From the cell containing the given text, extract its center point as [X, Y] coordinate. 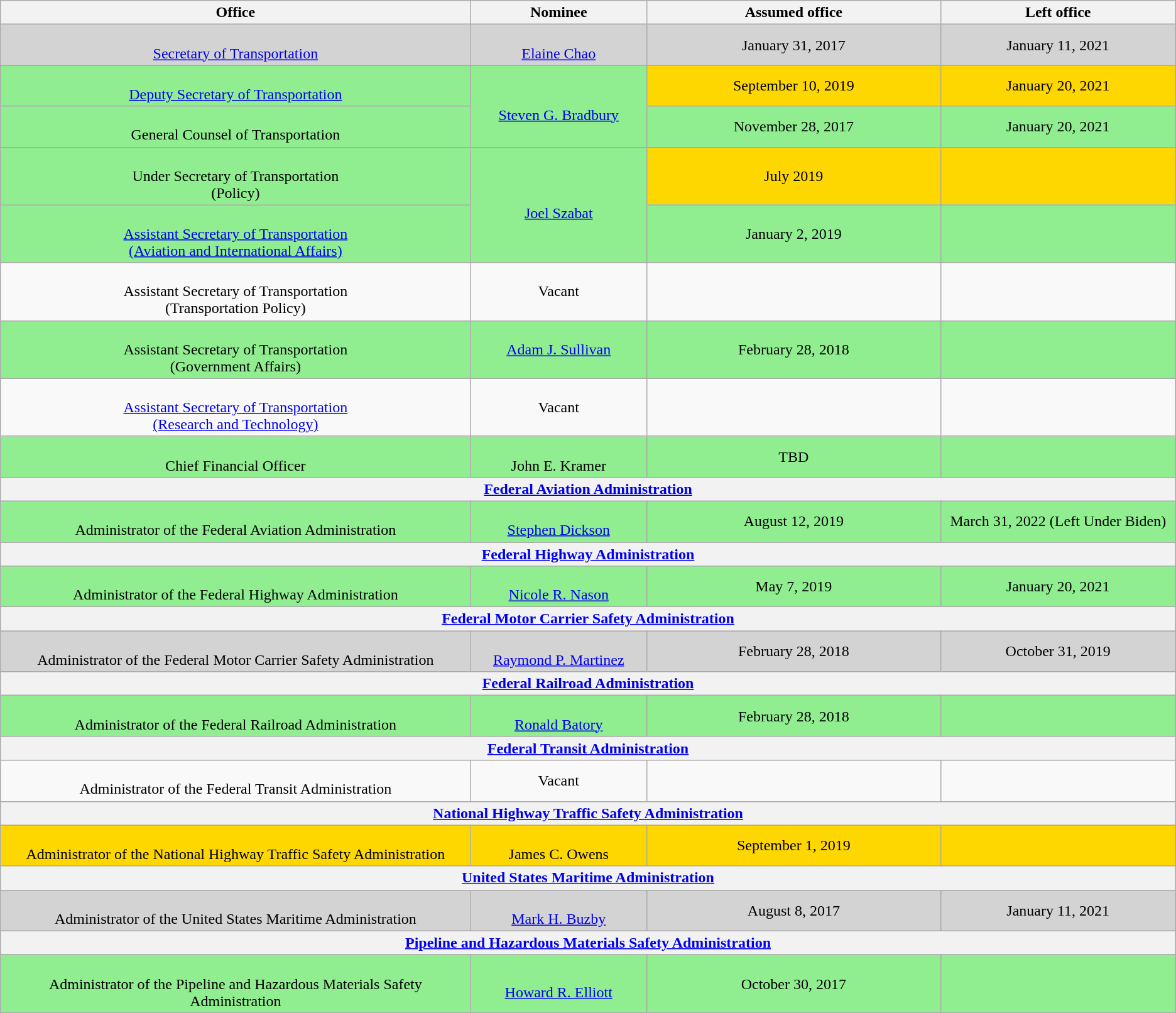
Administrator of the Federal Highway Administration [236, 587]
Office [236, 13]
Deputy Secretary of Transportation [236, 85]
Left office [1058, 13]
Administrator of the Federal Motor Carrier Safety Administration [236, 651]
Adam J. Sullivan [559, 349]
October 30, 2017 [794, 983]
Chief Financial Officer [236, 456]
Assistant Secretary of Transportation(Aviation and International Affairs) [236, 234]
Federal Highway Administration [588, 554]
August 12, 2019 [794, 522]
Assistant Secretary of Transportation(Research and Technology) [236, 407]
United States Maritime Administration [588, 878]
Assumed office [794, 13]
Administrator of the United States Maritime Administration [236, 910]
Federal Railroad Administration [588, 684]
Pipeline and Hazardous Materials Safety Administration [588, 943]
National Highway Traffic Safety Administration [588, 813]
Elaine Chao [559, 45]
July 2019 [794, 176]
Administrator of the Federal Railroad Administration [236, 716]
General Counsel of Transportation [236, 127]
Mark H. Buzby [559, 910]
Administrator of the Pipeline and Hazardous Materials Safety Administration [236, 983]
Under Secretary of Transportation(Policy) [236, 176]
September 1, 2019 [794, 846]
Federal Aviation Administration [588, 489]
January 2, 2019 [794, 234]
Administrator of the Federal Transit Administration [236, 780]
May 7, 2019 [794, 587]
Stephen Dickson [559, 522]
Federal Transit Administration [588, 748]
September 10, 2019 [794, 85]
TBD [794, 456]
Joel Szabat [559, 205]
Assistant Secretary of Transportation(Transportation Policy) [236, 292]
Assistant Secretary of Transportation(Government Affairs) [236, 349]
Steven G. Bradbury [559, 106]
Nicole R. Nason [559, 587]
James C. Owens [559, 846]
March 31, 2022 (Left Under Biden) [1058, 522]
November 28, 2017 [794, 127]
Federal Motor Carrier Safety Administration [588, 619]
Administrator of the Federal Aviation Administration [236, 522]
Secretary of Transportation [236, 45]
Howard R. Elliott [559, 983]
October 31, 2019 [1058, 651]
Raymond P. Martinez [559, 651]
Administrator of the National Highway Traffic Safety Administration [236, 846]
Ronald Batory [559, 716]
August 8, 2017 [794, 910]
January 31, 2017 [794, 45]
Nominee [559, 13]
John E. Kramer [559, 456]
